Determine the [X, Y] coordinate at the center of the cell enclosing the given text.  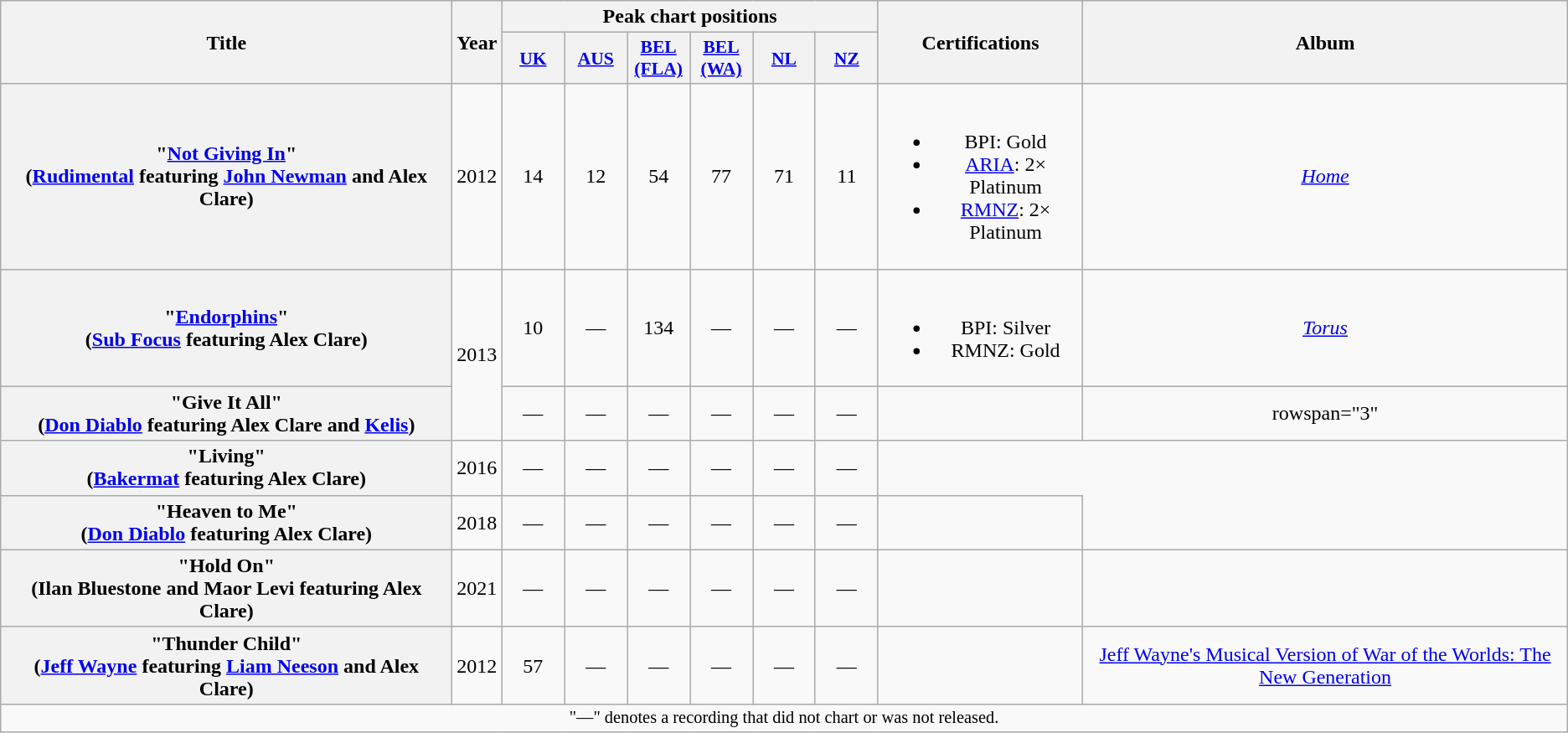
BPI: GoldARIA: 2× PlatinumRMNZ: 2× Platinum [980, 176]
77 [722, 176]
Album [1325, 42]
54 [658, 176]
"Not Giving In"(Rudimental featuring John Newman and Alex Clare) [226, 176]
"Endorphins"(Sub Focus featuring Alex Clare) [226, 328]
57 [533, 665]
"Give It All"(Don Diablo featuring Alex Clare and Kelis) [226, 414]
"—" denotes a recording that did not chart or was not released. [784, 718]
Title [226, 42]
Peak chart positions [690, 17]
134 [658, 328]
14 [533, 176]
71 [784, 176]
"Hold On" (Ilan Bluestone and Maor Levi featuring Alex Clare) [226, 588]
UK [533, 59]
Jeff Wayne's Musical Version of War of the Worlds: The New Generation [1325, 665]
rowspan="3" [1325, 414]
2013 [477, 355]
"Living"(Bakermat featuring Alex Clare) [226, 467]
"Heaven to Me"(Don Diablo featuring Alex Clare) [226, 523]
Home [1325, 176]
Torus [1325, 328]
AUS [596, 59]
Certifications [980, 42]
NZ [846, 59]
Year [477, 42]
NL [784, 59]
2021 [477, 588]
BEL(WA) [722, 59]
BPI: SilverRMNZ: Gold [980, 328]
2018 [477, 523]
BEL(FLA) [658, 59]
11 [846, 176]
12 [596, 176]
10 [533, 328]
"Thunder Child"(Jeff Wayne featuring Liam Neeson and Alex Clare) [226, 665]
2016 [477, 467]
